Determine the [x, y] coordinate at the center of the cell enclosing the given text.  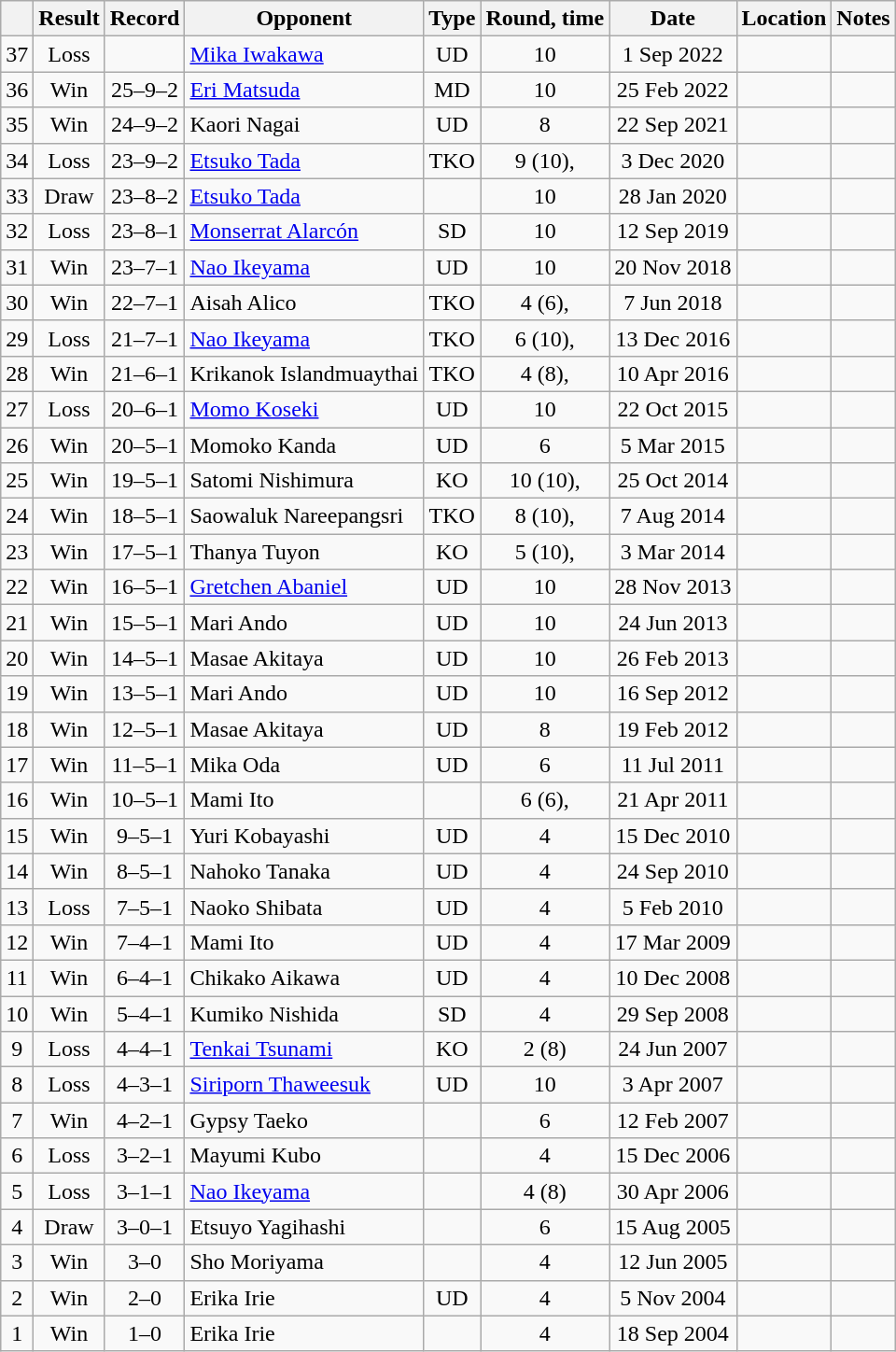
13–5–1 [145, 694]
22 [17, 587]
21–6–1 [145, 373]
9 [17, 1049]
Nahoko Tanaka [304, 871]
17 [17, 765]
32 [17, 232]
4–3–1 [145, 1085]
24 Jun 2007 [673, 1049]
3 Apr 2007 [673, 1085]
Result [69, 19]
20–5–1 [145, 445]
1 Sep 2022 [673, 54]
22 Oct 2015 [673, 409]
Gypsy Taeko [304, 1120]
15 Aug 2005 [673, 1227]
11 Jul 2011 [673, 765]
18 Sep 2004 [673, 1333]
Sho Moriyama [304, 1262]
5 (10), [545, 552]
Mika Oda [304, 765]
23–8–1 [145, 232]
3–2–1 [145, 1156]
17–5–1 [145, 552]
7–5–1 [145, 907]
18–5–1 [145, 516]
15–5–1 [145, 623]
Krikanok Islandmuaythai [304, 373]
Location [784, 19]
8 (10), [545, 516]
20 [17, 658]
18 [17, 729]
5–4–1 [145, 1013]
27 [17, 409]
24 Sep 2010 [673, 871]
29 [17, 338]
31 [17, 267]
12 Sep 2019 [673, 232]
19–5–1 [145, 481]
10–5–1 [145, 800]
12 Feb 2007 [673, 1120]
9–5–1 [145, 836]
3 Dec 2020 [673, 161]
24 Jun 2013 [673, 623]
8–5–1 [145, 871]
34 [17, 161]
16 Sep 2012 [673, 694]
5 Mar 2015 [673, 445]
24 [17, 516]
15 [17, 836]
20–6–1 [145, 409]
Type [452, 19]
3–1–1 [145, 1191]
21 [17, 623]
2–0 [145, 1298]
Thanya Tuyon [304, 552]
1 [17, 1333]
28 Nov 2013 [673, 587]
Momoko Kanda [304, 445]
25 [17, 481]
13 Dec 2016 [673, 338]
Mika Iwakawa [304, 54]
17 Mar 2009 [673, 942]
12 Jun 2005 [673, 1262]
Opponent [304, 19]
Round, time [545, 19]
Mayumi Kubo [304, 1156]
12 [17, 942]
Monserrat Alarcón [304, 232]
10 Apr 2016 [673, 373]
4–4–1 [145, 1049]
21 Apr 2011 [673, 800]
23–7–1 [145, 267]
21–7–1 [145, 338]
MD [452, 90]
Yuri Kobayashi [304, 836]
Date [673, 19]
3–0–1 [145, 1227]
19 Feb 2012 [673, 729]
10 Dec 2008 [673, 978]
37 [17, 54]
36 [17, 90]
3–0 [145, 1262]
6 (10), [545, 338]
23 [17, 552]
28 [17, 373]
25–9–2 [145, 90]
4 (8) [545, 1191]
20 Nov 2018 [673, 267]
Kumiko Nishida [304, 1013]
Etsuyo Yagihashi [304, 1227]
Gretchen Abaniel [304, 587]
25 Feb 2022 [673, 90]
30 [17, 303]
16–5–1 [145, 587]
14 [17, 871]
6–4–1 [145, 978]
6 (6), [545, 800]
Naoko Shibata [304, 907]
Record [145, 19]
24–9–2 [145, 125]
14–5–1 [145, 658]
5 Nov 2004 [673, 1298]
Aisah Alico [304, 303]
4–2–1 [145, 1120]
29 Sep 2008 [673, 1013]
Satomi Nishimura [304, 481]
1–0 [145, 1333]
4 (6), [545, 303]
16 [17, 800]
22 Sep 2021 [673, 125]
3 [17, 1262]
35 [17, 125]
Notes [863, 19]
Momo Koseki [304, 409]
3 Mar 2014 [673, 552]
25 Oct 2014 [673, 481]
15 Dec 2006 [673, 1156]
7–4–1 [145, 942]
12–5–1 [145, 729]
Tenkai Tsunami [304, 1049]
13 [17, 907]
9 (10), [545, 161]
26 [17, 445]
5 [17, 1191]
11 [17, 978]
5 Feb 2010 [673, 907]
22–7–1 [145, 303]
4 (8), [545, 373]
7 [17, 1120]
19 [17, 694]
Siriporn Thaweesuk [304, 1085]
Chikako Aikawa [304, 978]
28 Jan 2020 [673, 196]
30 Apr 2006 [673, 1191]
2 (8) [545, 1049]
11–5–1 [145, 765]
23–9–2 [145, 161]
7 Aug 2014 [673, 516]
26 Feb 2013 [673, 658]
7 Jun 2018 [673, 303]
Kaori Nagai [304, 125]
10 (10), [545, 481]
23–8–2 [145, 196]
2 [17, 1298]
33 [17, 196]
Saowaluk Nareepangsri [304, 516]
Eri Matsuda [304, 90]
15 Dec 2010 [673, 836]
